From the cell containing the given text, extract its center point as (x, y) coordinate. 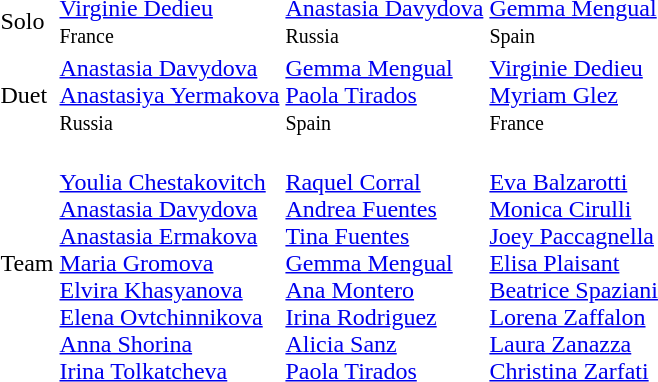
Anastasia DavydovaAnastasiya YermakovaRussia (170, 95)
Gemma MengualPaola TiradosSpain (384, 95)
